From the cell containing the given text, extract its center point as (X, Y) coordinate. 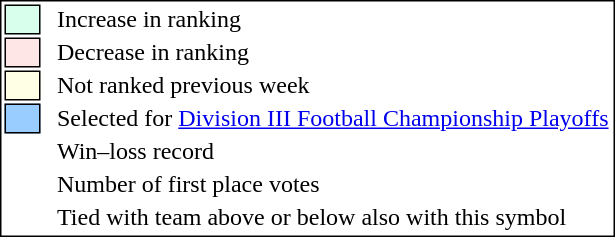
Selected for Division III Football Championship Playoffs (334, 119)
Win–loss record (334, 151)
Tied with team above or below also with this symbol (334, 217)
Increase in ranking (334, 19)
Decrease in ranking (334, 53)
Number of first place votes (334, 185)
Not ranked previous week (334, 85)
